Find where the given text appears and provide that cell's center as (X, Y) coordinate. 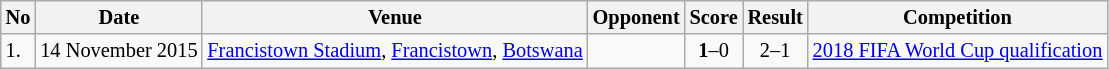
No (18, 17)
Venue (394, 17)
2–1 (776, 51)
1. (18, 51)
Competition (958, 17)
Opponent (636, 17)
Date (118, 17)
Francistown Stadium, Francistown, Botswana (394, 51)
2018 FIFA World Cup qualification (958, 51)
Score (714, 17)
1–0 (714, 51)
Result (776, 17)
14 November 2015 (118, 51)
